Return the [x, y] coordinate for the center point of the cell that contains the specified text.  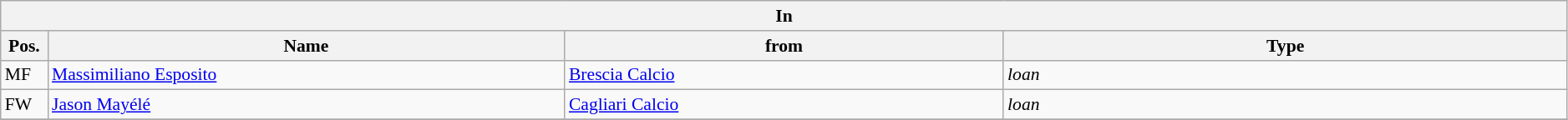
Massimiliano Esposito [306, 75]
from [784, 46]
In [784, 16]
Pos. [24, 46]
Name [306, 46]
Brescia Calcio [784, 75]
Jason Mayélé [306, 105]
FW [24, 105]
Type [1285, 46]
Cagliari Calcio [784, 105]
MF [24, 75]
